Return the [x, y] coordinate for the center point of the cell that contains the specified text.  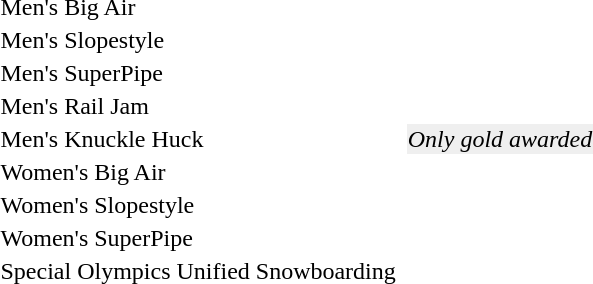
Only gold awarded [500, 139]
